Capture the cell that displays the provided text and extract its [x, y] central coordinate. 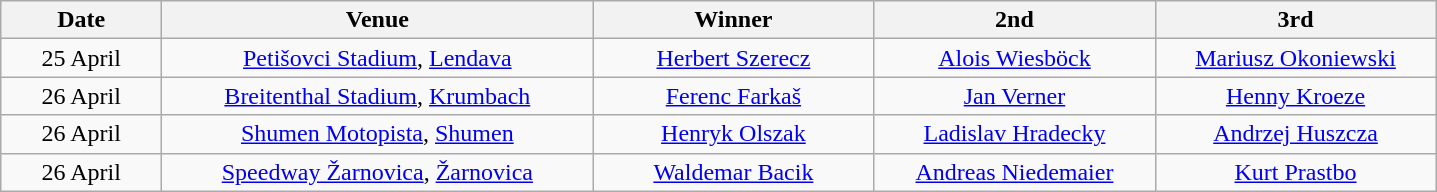
Kurt Prastbo [1296, 172]
Andrzej Huszcza [1296, 134]
Ferenc Farkaš [734, 96]
Waldemar Bacik [734, 172]
Andreas Niedemaier [1014, 172]
2nd [1014, 20]
Henryk Olszak [734, 134]
Date [82, 20]
Jan Verner [1014, 96]
Shumen Motopista, Shumen [378, 134]
Mariusz Okoniewski [1296, 58]
25 April [82, 58]
Herbert Szerecz [734, 58]
3rd [1296, 20]
Venue [378, 20]
Petišovci Stadium, Lendava [378, 58]
Speedway Žarnovica, Žarnovica [378, 172]
Winner [734, 20]
Henny Kroeze [1296, 96]
Breitenthal Stadium, Krumbach [378, 96]
Alois Wiesböck [1014, 58]
Ladislav Hradecky [1014, 134]
